Search for the cell housing the specified text and yield its (X, Y) center coordinate. 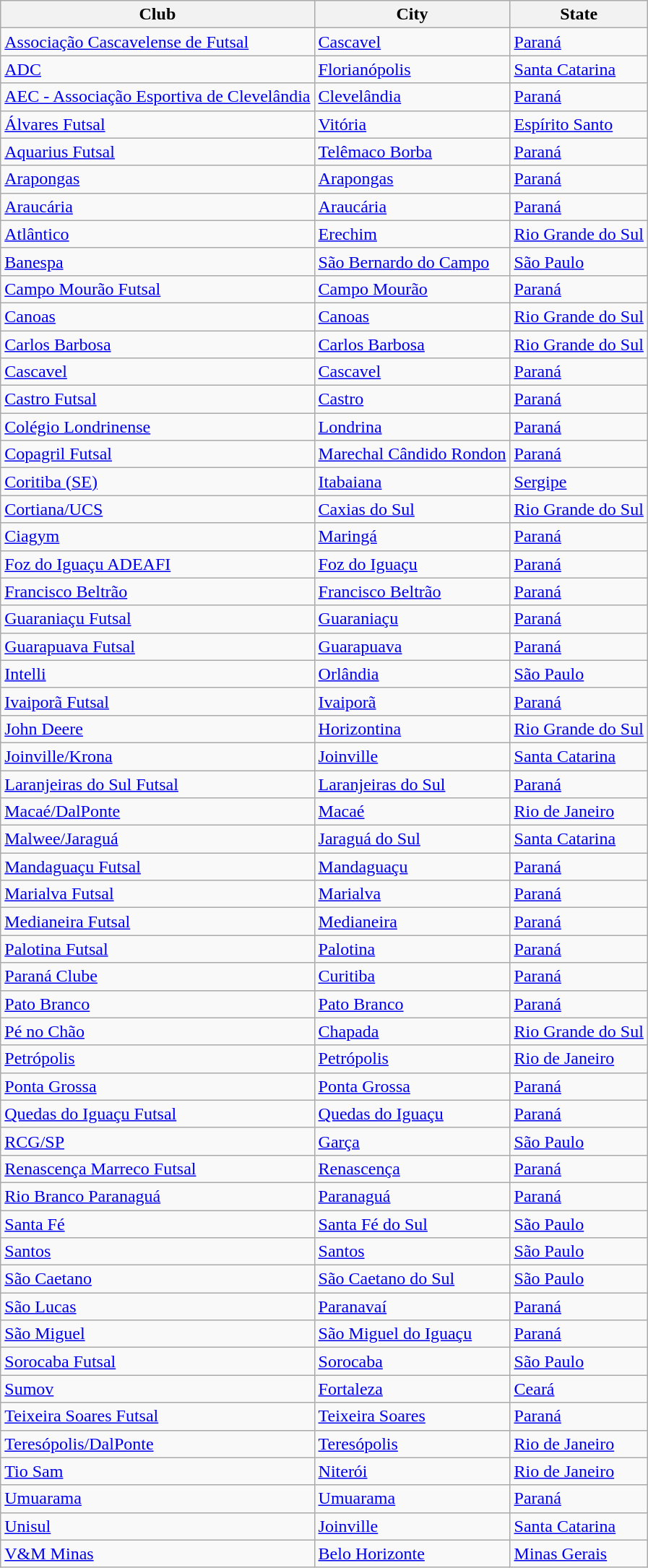
São Caetano (157, 1279)
Maringá (412, 537)
Guarapuava Futsal (157, 646)
Jaraguá do Sul (412, 839)
Intelli (157, 674)
Cortiana/UCS (157, 509)
Campo Mourão (412, 289)
Rio Branco Paranaguá (157, 1196)
Joinville/Krona (157, 756)
Fortaleza (412, 1389)
Sorocaba Futsal (157, 1361)
Marechal Cândido Rondon (412, 454)
V&M Minas (157, 1554)
John Deere (157, 729)
Pé no Chão (157, 1031)
Ivaiporã Futsal (157, 701)
Ciagym (157, 537)
Curitiba (412, 976)
Sumov (157, 1389)
Mandaguaçu Futsal (157, 867)
City (412, 14)
Paraná Clube (157, 976)
Foz do Iguaçu (412, 564)
Castro (412, 399)
Quedas do Iguaçu Futsal (157, 1114)
Clevelândia (412, 97)
Associação Cascavelense de Futsal (157, 42)
São Bernardo do Campo (412, 261)
Renascença Marreco Futsal (157, 1169)
Macaé/DalPonte (157, 812)
Mandaguaçu (412, 867)
Ivaiporã (412, 701)
Medianeira (412, 922)
Atlântico (157, 234)
Macaé (412, 812)
São Miguel do Iguaçu (412, 1334)
Campo Mourão Futsal (157, 289)
Florianópolis (412, 69)
Teresópolis/DalPonte (157, 1444)
Palotina Futsal (157, 949)
Guaraniaçu Futsal (157, 619)
Foz do Iguaçu ADEAFI (157, 564)
Teixeira Soares (412, 1416)
RCG/SP (157, 1141)
Sorocaba (412, 1361)
Minas Gerais (579, 1554)
Marialva Futsal (157, 894)
State (579, 14)
Espírito Santo (579, 124)
Santa Fé (157, 1224)
Londrina (412, 427)
Medianeira Futsal (157, 922)
Santa Fé do Sul (412, 1224)
Garça (412, 1141)
Quedas do Iguaçu (412, 1114)
São Lucas (157, 1307)
Tio Sam (157, 1471)
Orlândia (412, 674)
Marialva (412, 894)
Coritiba (SE) (157, 482)
Aquarius Futsal (157, 152)
São Miguel (157, 1334)
Palotina (412, 949)
AEC - Associação Esportiva de Clevelândia (157, 97)
Caxias do Sul (412, 509)
Colégio Londrinense (157, 427)
Club (157, 14)
Horizontina (412, 729)
Vitória (412, 124)
Laranjeiras do Sul (412, 784)
Unisul (157, 1526)
São Caetano do Sul (412, 1279)
ADC (157, 69)
Belo Horizonte (412, 1554)
Renascença (412, 1169)
Itabaiana (412, 482)
Guaraniaçu (412, 619)
Copagril Futsal (157, 454)
Niterói (412, 1471)
Laranjeiras do Sul Futsal (157, 784)
Ceará (579, 1389)
Teixeira Soares Futsal (157, 1416)
Paranavaí (412, 1307)
Castro Futsal (157, 399)
Chapada (412, 1031)
Guarapuava (412, 646)
Banespa (157, 261)
Sergipe (579, 482)
Erechim (412, 234)
Telêmaco Borba (412, 152)
Paranaguá (412, 1196)
Teresópolis (412, 1444)
Álvares Futsal (157, 124)
Malwee/Jaraguá (157, 839)
